Return (X, Y) of the center of cell containing provided text 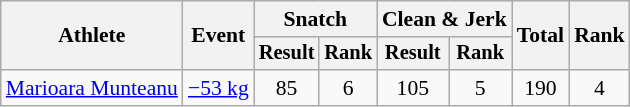
Event (218, 36)
5 (480, 88)
Clean & Jerk (444, 19)
Athlete (92, 36)
190 (540, 88)
4 (600, 88)
Total (540, 36)
Snatch (316, 19)
−53 kg (218, 88)
105 (413, 88)
Marioara Munteanu (92, 88)
6 (348, 88)
85 (287, 88)
